Identify which cell holds the provided text, then report its (x, y) central coordinate. 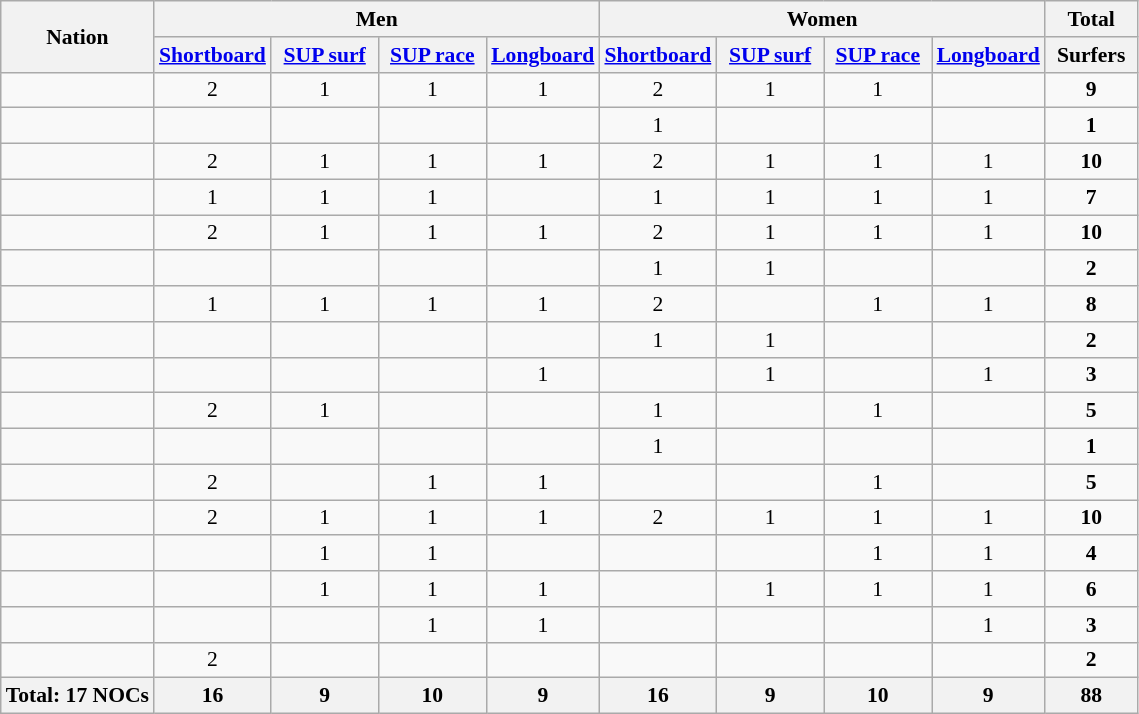
4 (1092, 554)
88 (1092, 696)
8 (1092, 304)
7 (1092, 197)
Women (822, 19)
Surfers (1092, 55)
Men (376, 19)
Total (1092, 19)
6 (1092, 589)
Nation (78, 36)
Total: 17 NOCs (78, 696)
